Locate the cell with the specified text and output its [x, y] center coordinate. 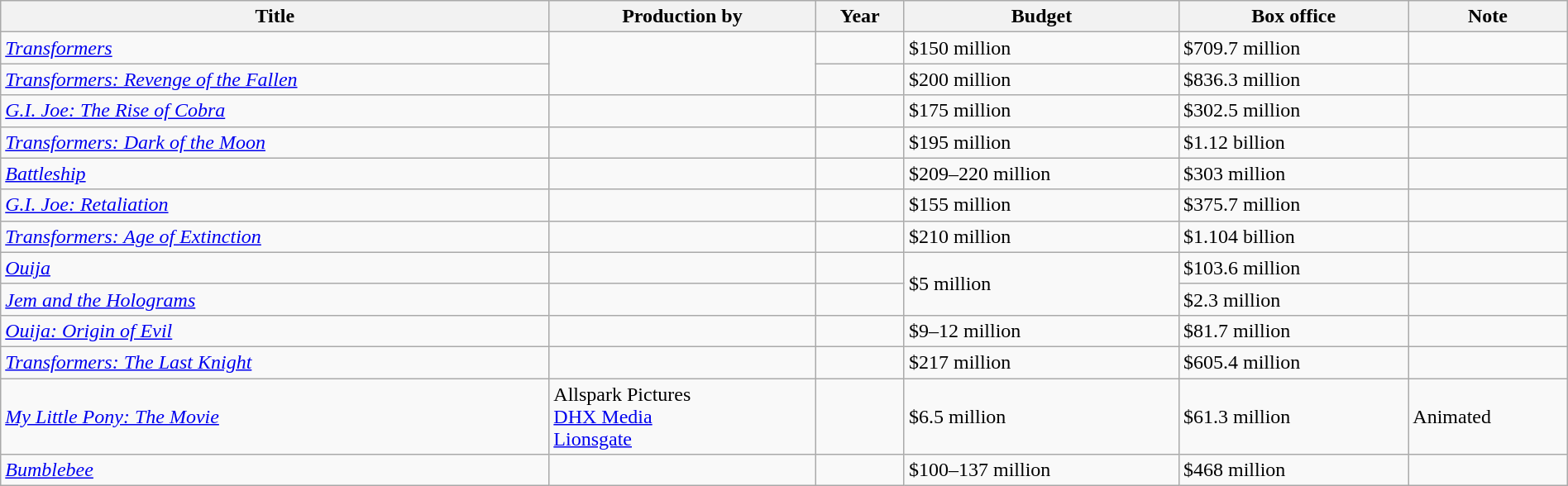
$1.104 billion [1293, 236]
Year [860, 17]
$210 million [1041, 236]
Transformers: Revenge of the Fallen [275, 79]
$81.7 million [1293, 331]
$303 million [1293, 174]
Bumblebee [275, 470]
Note [1488, 17]
$2.3 million [1293, 299]
$9–12 million [1041, 331]
$605.4 million [1293, 362]
Title [275, 17]
$155 million [1041, 205]
$150 million [1041, 48]
Battleship [275, 174]
Ouija [275, 268]
Transformers: Age of Extinction [275, 236]
$209–220 million [1041, 174]
Transformers: The Last Knight [275, 362]
Production by [682, 17]
My Little Pony: The Movie [275, 417]
Allspark PicturesDHX MediaLionsgate [682, 417]
Box office [1293, 17]
G.I. Joe: Retaliation [275, 205]
Transformers [275, 48]
$6.5 million [1041, 417]
$836.3 million [1293, 79]
$200 million [1041, 79]
Budget [1041, 17]
$302.5 million [1293, 111]
$103.6 million [1293, 268]
G.I. Joe: The Rise of Cobra [275, 111]
$175 million [1041, 111]
$1.12 billion [1293, 142]
$375.7 million [1293, 205]
$709.7 million [1293, 48]
Transformers: Dark of the Moon [275, 142]
$5 million [1041, 283]
Jem and the Holograms [275, 299]
Animated [1488, 417]
$195 million [1041, 142]
$100–137 million [1041, 470]
$217 million [1041, 362]
Ouija: Origin of Evil [275, 331]
$61.3 million [1293, 417]
$468 million [1293, 470]
